Pinpoint the cell where the given text exists, returning its [X, Y] midpoint coordinate. 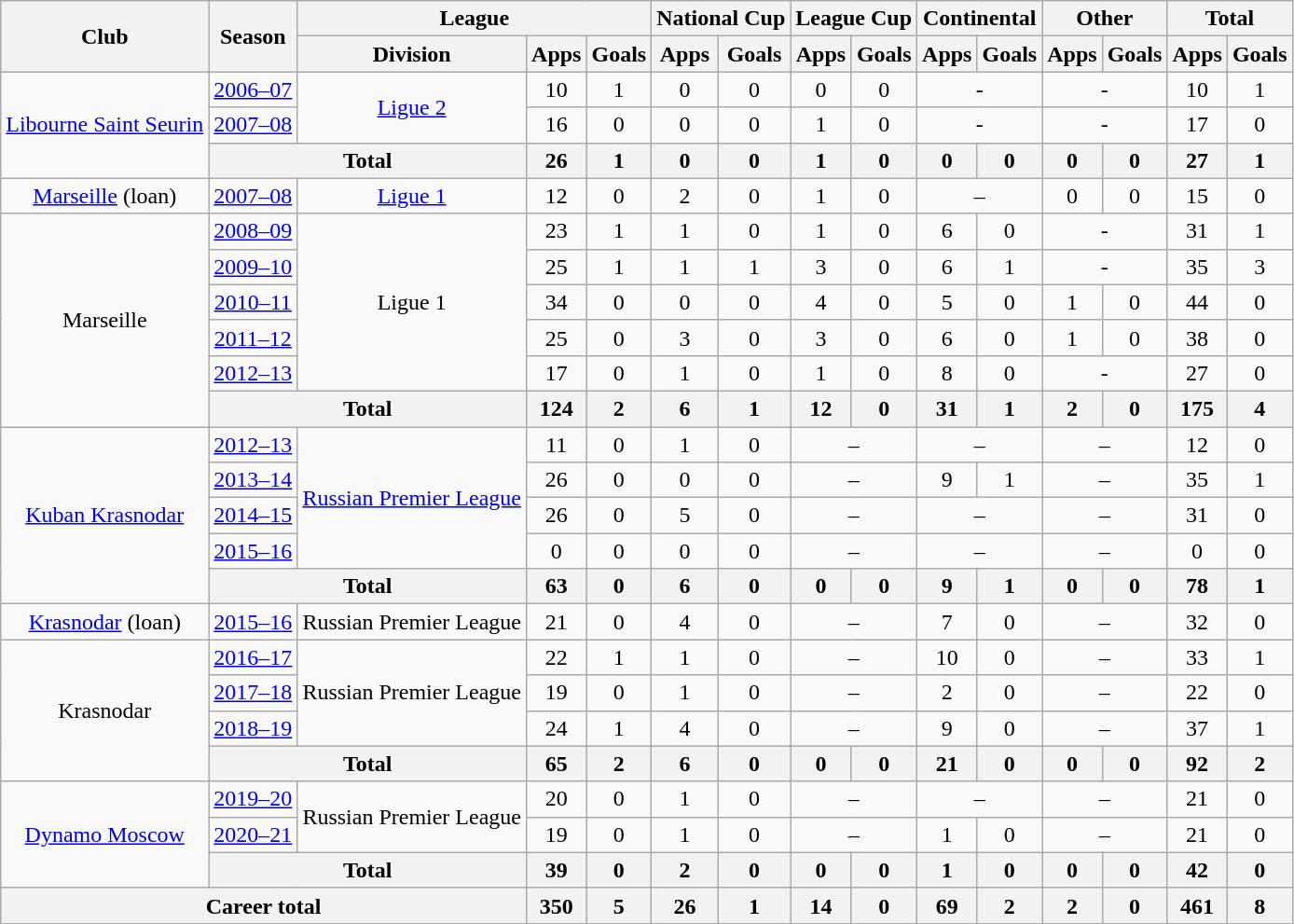
National Cup [722, 19]
65 [557, 764]
Kuban Krasnodar [104, 516]
37 [1197, 728]
42 [1197, 870]
Dynamo Moscow [104, 834]
Other [1105, 19]
11 [557, 445]
34 [557, 302]
69 [947, 905]
39 [557, 870]
Krasnodar [104, 710]
78 [1197, 586]
League Cup [854, 19]
Ligue 2 [412, 107]
24 [557, 728]
Continental [980, 19]
2006–07 [254, 90]
92 [1197, 764]
Krasnodar (loan) [104, 622]
2018–19 [254, 728]
2009–10 [254, 267]
7 [947, 622]
38 [1197, 338]
Marseille (loan) [104, 196]
Club [104, 36]
14 [820, 905]
23 [557, 231]
16 [557, 125]
15 [1197, 196]
175 [1197, 408]
League [475, 19]
33 [1197, 657]
2020–21 [254, 834]
2008–09 [254, 231]
32 [1197, 622]
Career total [264, 905]
44 [1197, 302]
461 [1197, 905]
Season [254, 36]
Libourne Saint Seurin [104, 125]
2017–18 [254, 693]
63 [557, 586]
2011–12 [254, 338]
Marseille [104, 320]
2019–20 [254, 799]
2014–15 [254, 516]
2010–11 [254, 302]
2013–14 [254, 480]
124 [557, 408]
Division [412, 54]
350 [557, 905]
20 [557, 799]
2016–17 [254, 657]
